Find where the given text appears and provide that cell's center as [X, Y] coordinate. 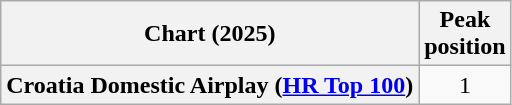
Chart (2025) [210, 34]
Peakposition [465, 34]
Croatia Domestic Airplay (HR Top 100) [210, 85]
1 [465, 85]
